Find where the given text appears and provide that cell's center as (X, Y) coordinate. 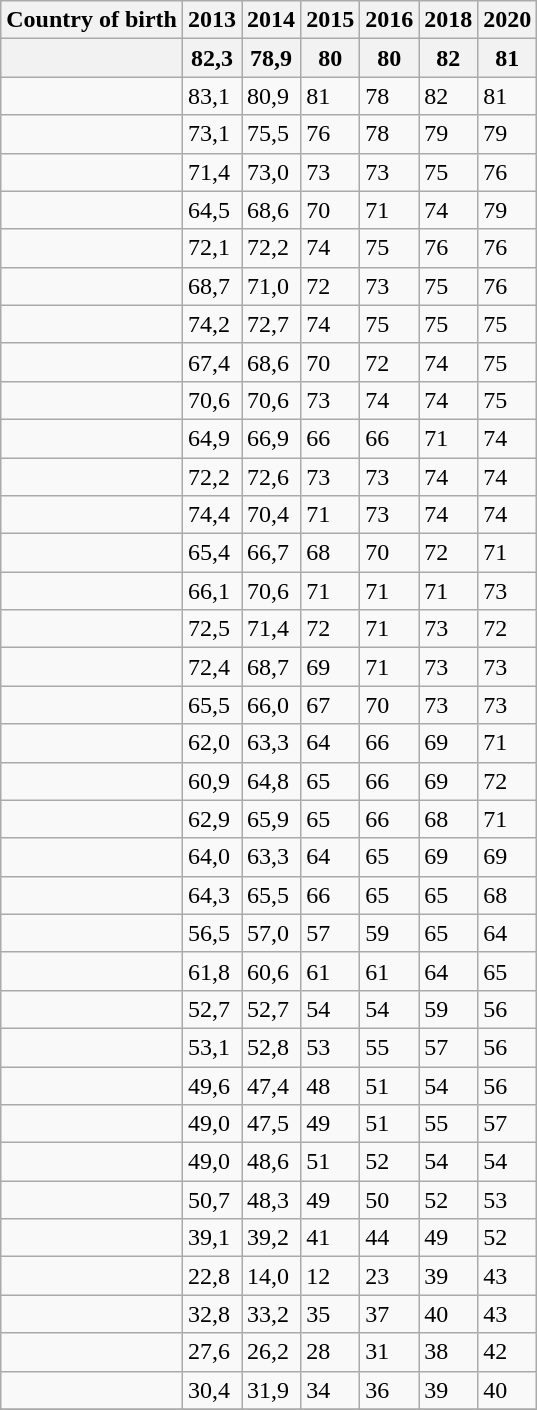
48,3 (272, 1200)
42 (508, 1352)
2013 (212, 20)
14,0 (272, 1276)
72,5 (212, 629)
32,8 (212, 1314)
50 (390, 1200)
44 (390, 1238)
38 (448, 1352)
80,9 (272, 96)
2018 (448, 20)
64,5 (212, 210)
70,4 (272, 515)
31 (390, 1352)
66,9 (272, 438)
64,9 (212, 438)
22,8 (212, 1276)
47,5 (272, 1124)
62,0 (212, 743)
2015 (330, 20)
64,8 (272, 781)
35 (330, 1314)
2014 (272, 20)
39,1 (212, 1238)
28 (330, 1352)
73,0 (272, 172)
34 (330, 1390)
2020 (508, 20)
65,4 (212, 553)
72,4 (212, 667)
47,4 (272, 1085)
48 (330, 1085)
72,6 (272, 477)
23 (390, 1276)
57,0 (272, 933)
78,9 (272, 58)
36 (390, 1390)
12 (330, 1276)
72,1 (212, 248)
60,9 (212, 781)
75,5 (272, 134)
72,7 (272, 324)
39,2 (272, 1238)
67 (330, 705)
26,2 (272, 1352)
37 (390, 1314)
56,5 (212, 933)
41 (330, 1238)
64,0 (212, 857)
48,6 (272, 1162)
31,9 (272, 1390)
60,6 (272, 971)
27,6 (212, 1352)
73,1 (212, 134)
49,6 (212, 1085)
66,7 (272, 553)
64,3 (212, 895)
74,4 (212, 515)
65,9 (272, 819)
50,7 (212, 1200)
74,2 (212, 324)
33,2 (272, 1314)
82,3 (212, 58)
62,9 (212, 819)
67,4 (212, 362)
30,4 (212, 1390)
66,1 (212, 591)
83,1 (212, 96)
66,0 (272, 705)
Country of birth (92, 20)
2016 (390, 20)
61,8 (212, 971)
53,1 (212, 1047)
52,8 (272, 1047)
71,0 (272, 286)
